Return [X, Y] of the center of cell containing provided text 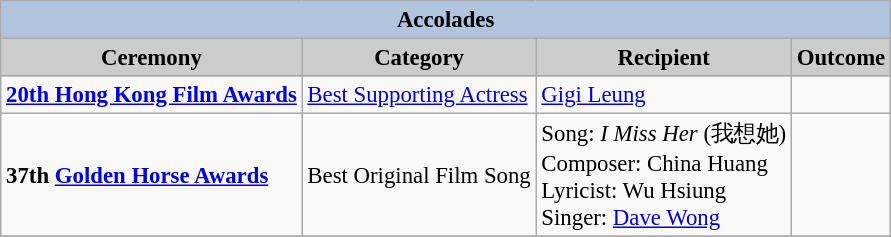
Best Supporting Actress [419, 95]
37th Golden Horse Awards [152, 176]
Outcome [840, 58]
20th Hong Kong Film Awards [152, 95]
Gigi Leung [664, 95]
Category [419, 58]
Recipient [664, 58]
Song: I Miss Her (我想她)Composer: China Huang Lyricist: Wu Hsiung Singer: Dave Wong [664, 176]
Best Original Film Song [419, 176]
Accolades [446, 20]
Ceremony [152, 58]
